Detect which cell encompasses the target text, then output its [x, y] center coordinate. 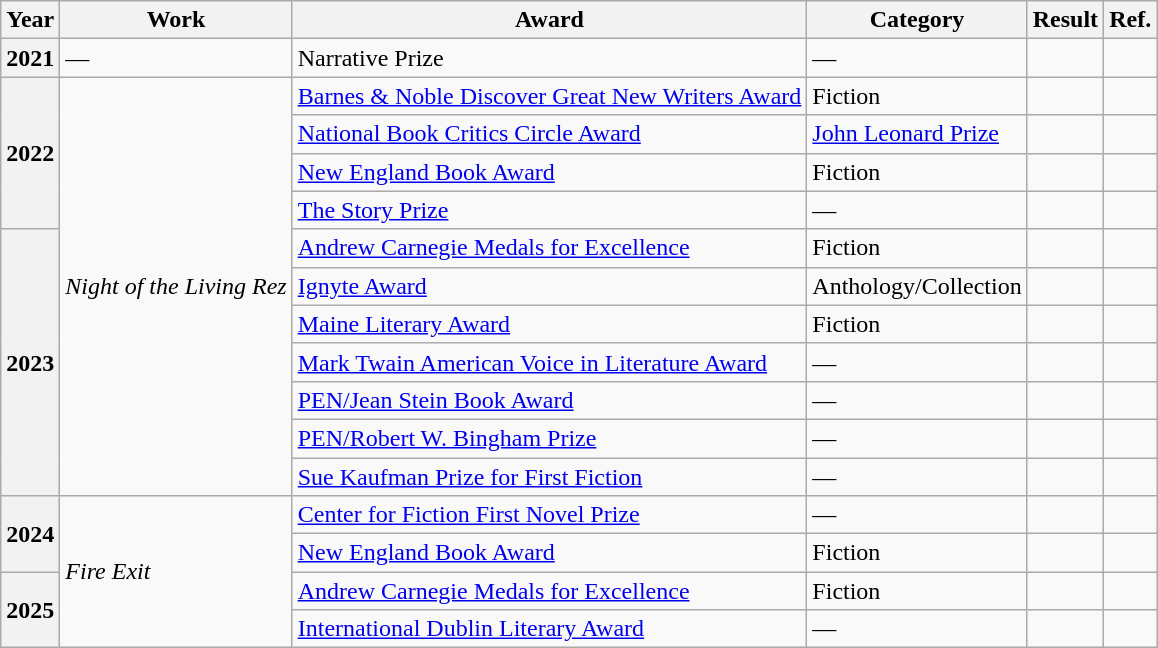
International Dublin Literary Award [550, 629]
2023 [30, 362]
Narrative Prize [550, 58]
Anthology/Collection [917, 286]
The Story Prize [550, 210]
2021 [30, 58]
Result [1065, 20]
Sue Kaufman Prize for First Fiction [550, 477]
Ignyte Award [550, 286]
Ref. [1130, 20]
Night of the Living Rez [176, 286]
Year [30, 20]
Award [550, 20]
John Leonard Prize [917, 134]
PEN/Jean Stein Book Award [550, 400]
National Book Critics Circle Award [550, 134]
Mark Twain American Voice in Literature Award [550, 362]
2022 [30, 153]
Barnes & Noble Discover Great New Writers Award [550, 96]
Work [176, 20]
2025 [30, 610]
Maine Literary Award [550, 324]
Fire Exit [176, 572]
PEN/Robert W. Bingham Prize [550, 438]
Center for Fiction First Novel Prize [550, 515]
Category [917, 20]
2024 [30, 534]
